Detect which cell encompasses the target text, then output its [x, y] center coordinate. 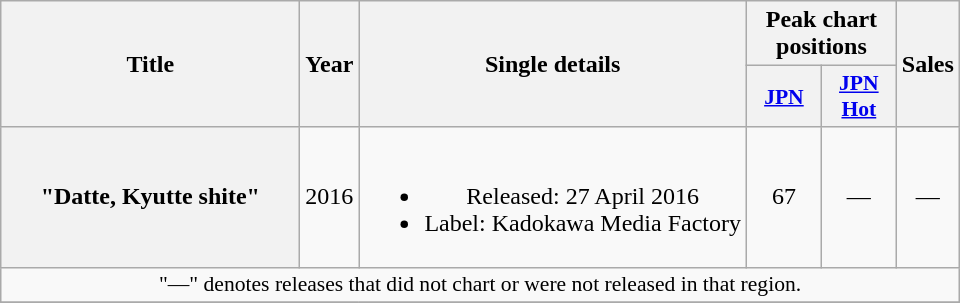
67 [784, 197]
Year [330, 64]
"Datte, Kyutte shite" [150, 197]
JPN [784, 96]
Peak chart positions [821, 34]
Sales [928, 64]
Released: 27 April 2016Label: Kadokawa Media Factory [553, 197]
"—" denotes releases that did not chart or were not released in that region. [480, 285]
Single details [553, 64]
JPNHot [858, 96]
Title [150, 64]
2016 [330, 197]
